Locate the cell with the specified text and output its (x, y) center coordinate. 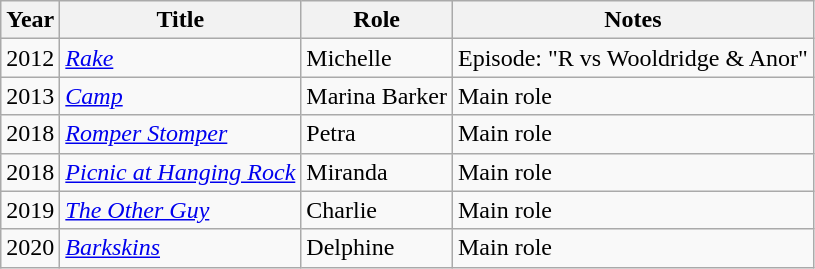
Year (30, 20)
Romper Stomper (180, 134)
Camp (180, 96)
Role (377, 20)
Barkskins (180, 248)
Michelle (377, 58)
Delphine (377, 248)
Title (180, 20)
2013 (30, 96)
2020 (30, 248)
Miranda (377, 172)
Notes (632, 20)
Charlie (377, 210)
Episode: "R vs Wooldridge & Anor" (632, 58)
2019 (30, 210)
Marina Barker (377, 96)
Picnic at Hanging Rock (180, 172)
The Other Guy (180, 210)
Petra (377, 134)
Rake (180, 58)
2012 (30, 58)
